Find where the given text appears and provide that cell's center as (X, Y) coordinate. 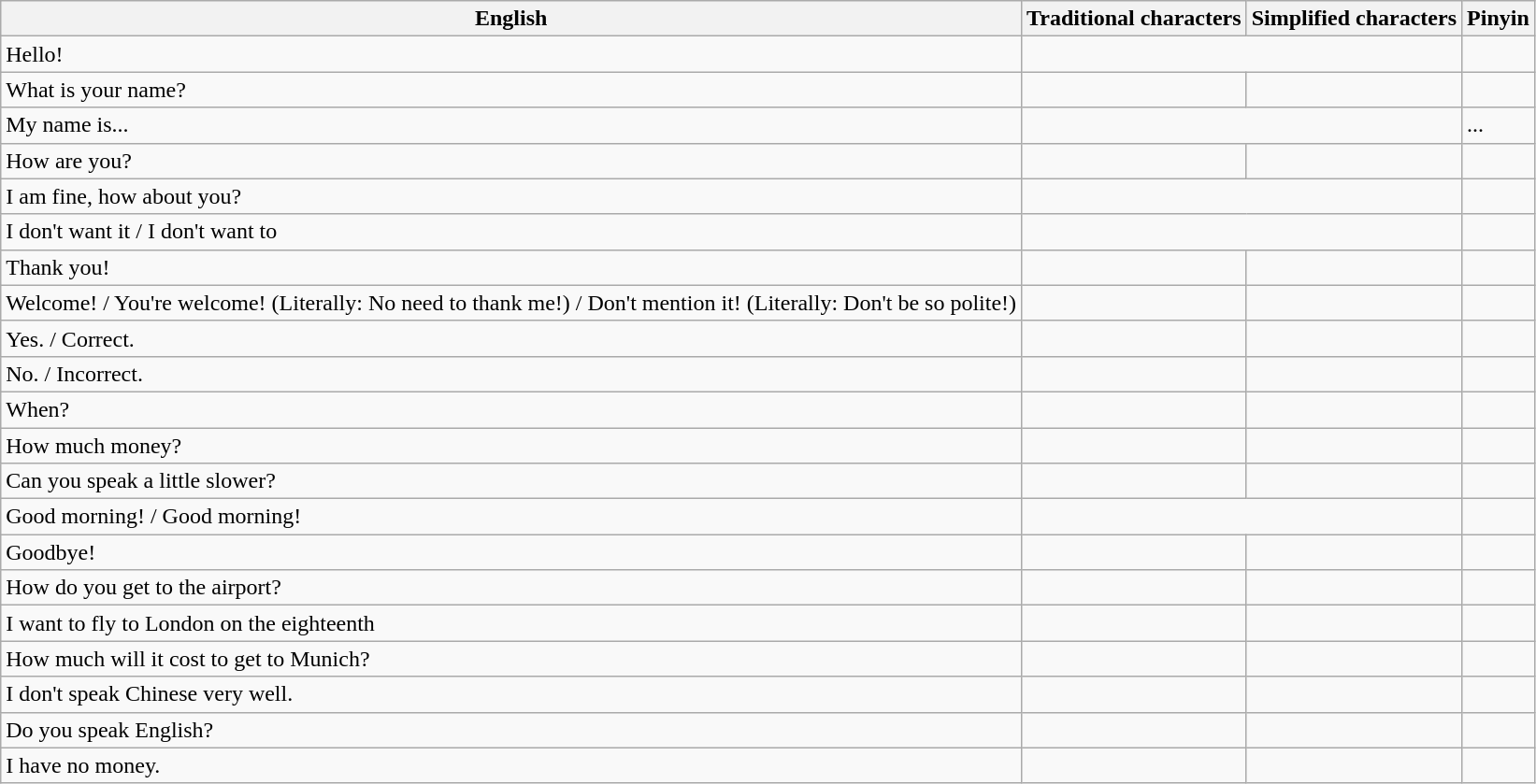
I want to fly to London on the eighteenth (511, 623)
Do you speak English? (511, 730)
Simplified characters (1354, 19)
Welcome! / You're welcome! (Literally: No need to thank me!) / Don't mention it! (Literally: Don't be so polite!) (511, 303)
How much will it cost to get to Munich? (511, 659)
I have no money. (511, 765)
Traditional characters (1135, 19)
How are you? (511, 161)
Good morning! / Good morning! (511, 517)
How much money? (511, 446)
My name is... (511, 125)
Thank you! (511, 267)
I am fine, how about you? (511, 196)
Goodbye! (511, 552)
Hello! (511, 54)
No. / Incorrect. (511, 374)
When? (511, 409)
How do you get to the airport? (511, 588)
I don't speak Chinese very well. (511, 694)
I don't want it / I don't want to (511, 232)
... (1499, 125)
English (511, 19)
Pinyin (1499, 19)
What is your name? (511, 90)
Can you speak a little slower? (511, 481)
Yes. / Correct. (511, 338)
